Pinpoint the cell where the given text exists, returning its [x, y] midpoint coordinate. 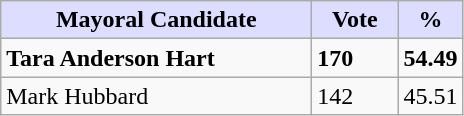
142 [355, 96]
% [430, 20]
Tara Anderson Hart [156, 58]
Mayoral Candidate [156, 20]
Vote [355, 20]
45.51 [430, 96]
Mark Hubbard [156, 96]
54.49 [430, 58]
170 [355, 58]
